Capture the cell that displays the provided text and extract its (X, Y) central coordinate. 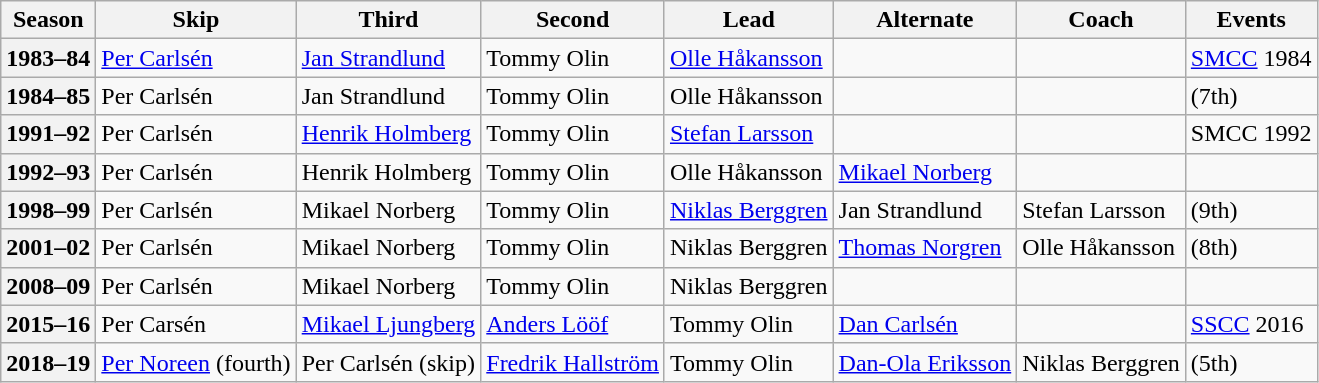
Skip (196, 20)
1983–84 (48, 58)
1992–93 (48, 172)
Events (1251, 20)
2015–16 (48, 324)
1998–99 (48, 210)
2001–02 (48, 248)
Second (573, 20)
Dan Carlsén (925, 324)
SSCC 2016 (1251, 324)
2008–09 (48, 286)
Per Noreen (fourth) (196, 362)
Alternate (925, 20)
1991–92 (48, 134)
Third (388, 20)
SMCC 1992 (1251, 134)
Per Carsén (196, 324)
(5th) (1251, 362)
(7th) (1251, 96)
Thomas Norgren (925, 248)
Per Carlsén (skip) (388, 362)
(8th) (1251, 248)
1984–85 (48, 96)
Lead (748, 20)
Fredrik Hallström (573, 362)
SMCC 1984 (1251, 58)
Anders Lööf (573, 324)
Mikael Ljungberg (388, 324)
Season (48, 20)
Coach (1102, 20)
(9th) (1251, 210)
2018–19 (48, 362)
Dan-Ola Eriksson (925, 362)
